Return (x, y) of the center of cell containing provided text 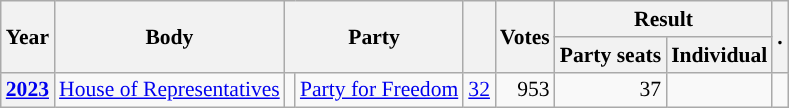
Body (170, 36)
32 (479, 90)
Individual (719, 55)
Party (374, 36)
Result (664, 19)
2023 (28, 90)
House of Representatives (170, 90)
37 (610, 90)
Year (28, 36)
Votes (525, 36)
953 (525, 90)
Party for Freedom (379, 90)
. (780, 36)
Party seats (610, 55)
